Output the (x, y) coordinate of the center of the cell containing the given text.  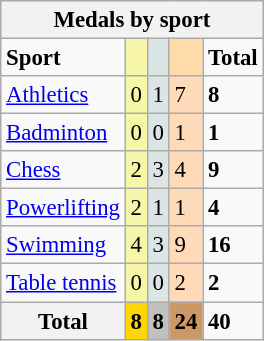
Swimming (63, 245)
Athletics (63, 95)
Sport (63, 58)
24 (186, 321)
Medals by sport (132, 20)
Powerlifting (63, 208)
Table tennis (63, 283)
Badminton (63, 133)
7 (186, 95)
Chess (63, 170)
16 (233, 245)
40 (233, 321)
